Extract the (x, y) coordinate from the center of the cell holding the provided text.  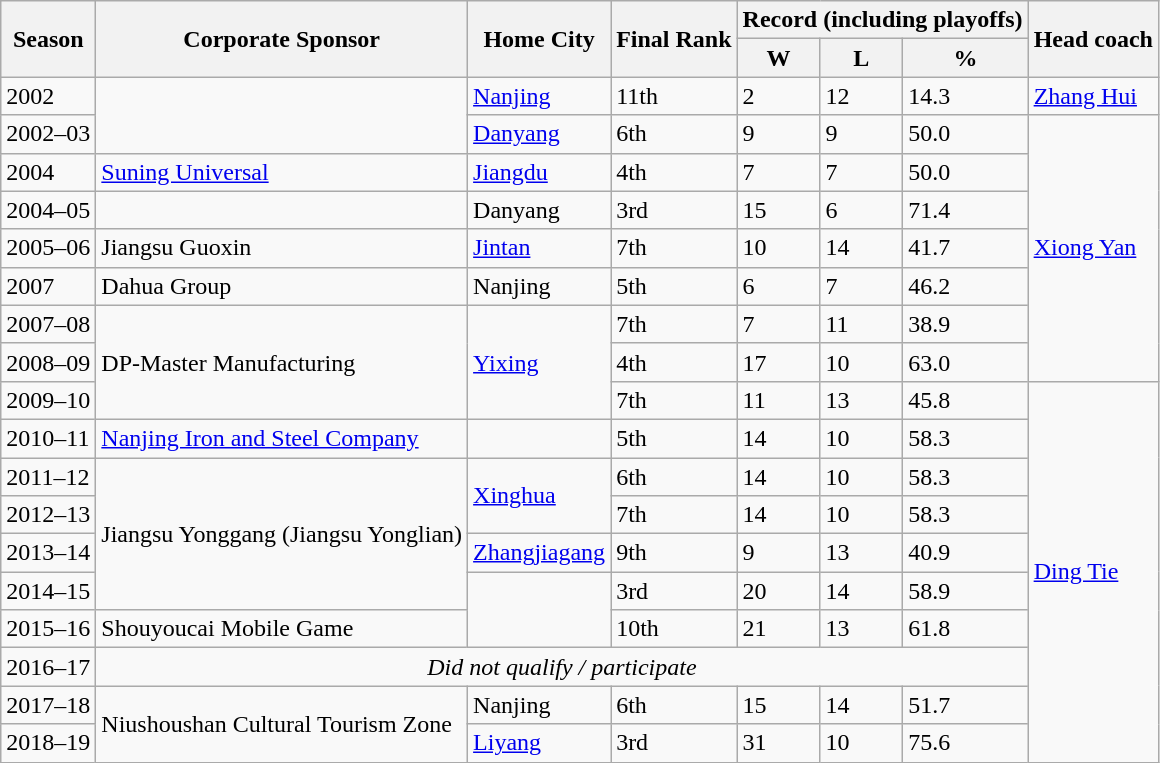
Jiangdu (540, 172)
2 (778, 96)
Yixing (540, 362)
51.7 (966, 705)
2013–14 (48, 553)
2015–16 (48, 629)
2011–12 (48, 477)
2002–03 (48, 134)
% (966, 58)
L (862, 58)
W (778, 58)
10th (674, 629)
Xinghua (540, 496)
Shouyoucai Mobile Game (282, 629)
Dahua Group (282, 286)
2007–08 (48, 324)
38.9 (966, 324)
2016–17 (48, 667)
DP-Master Manufacturing (282, 362)
2012–13 (48, 515)
40.9 (966, 553)
9th (674, 553)
14.3 (966, 96)
2009–10 (48, 400)
17 (778, 362)
45.8 (966, 400)
Record (including playoffs) (882, 20)
Ding Tie (1093, 572)
2005–06 (48, 248)
Xiong Yan (1093, 248)
Did not qualify / participate (562, 667)
2004–05 (48, 210)
75.6 (966, 743)
11th (674, 96)
Home City (540, 39)
2014–15 (48, 591)
Jintan (540, 248)
Zhangjiagang (540, 553)
2002 (48, 96)
2018–19 (48, 743)
Jiangsu Guoxin (282, 248)
Niushoushan Cultural Tourism Zone (282, 724)
46.2 (966, 286)
Jiangsu Yonggang (Jiangsu Yonglian) (282, 534)
Zhang Hui (1093, 96)
63.0 (966, 362)
20 (778, 591)
58.9 (966, 591)
Corporate Sponsor (282, 39)
71.4 (966, 210)
2017–18 (48, 705)
2008–09 (48, 362)
2004 (48, 172)
Nanjing Iron and Steel Company (282, 438)
31 (778, 743)
2010–11 (48, 438)
Season (48, 39)
12 (862, 96)
Head coach (1093, 39)
61.8 (966, 629)
21 (778, 629)
Suning Universal (282, 172)
Final Rank (674, 39)
Liyang (540, 743)
41.7 (966, 248)
2007 (48, 286)
